Extract the [X, Y] coordinate from the center of the cell holding the provided text.  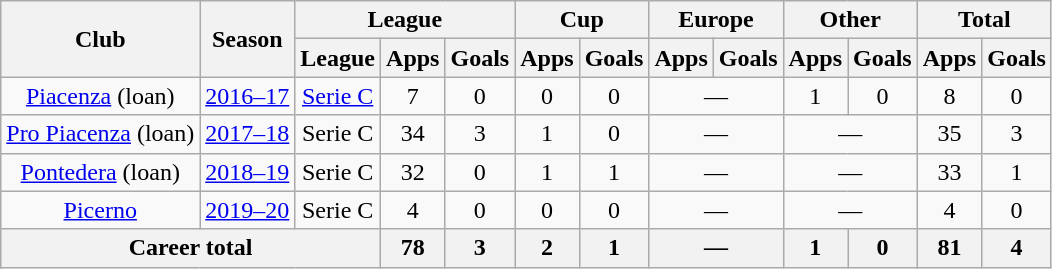
78 [413, 248]
35 [949, 134]
2017–18 [248, 134]
2 [547, 248]
Europe [716, 20]
Other [850, 20]
Pontedera (loan) [100, 172]
Total [984, 20]
8 [949, 96]
Pro Piacenza (loan) [100, 134]
Season [248, 39]
Club [100, 39]
2018–19 [248, 172]
2019–20 [248, 210]
Picerno [100, 210]
33 [949, 172]
Career total [191, 248]
81 [949, 248]
Cup [582, 20]
32 [413, 172]
Piacenza (loan) [100, 96]
2016–17 [248, 96]
7 [413, 96]
34 [413, 134]
